Locate the cell with the specified text and output its [X, Y] center coordinate. 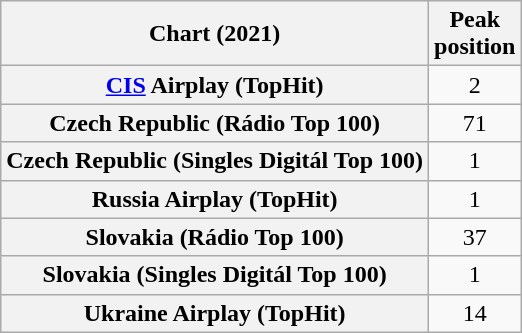
2 [475, 85]
Czech Republic (Rádio Top 100) [215, 123]
Slovakia (Rádio Top 100) [215, 237]
Slovakia (Singles Digitál Top 100) [215, 275]
Russia Airplay (TopHit) [215, 199]
71 [475, 123]
CIS Airplay (TopHit) [215, 85]
Peakposition [475, 34]
Czech Republic (Singles Digitál Top 100) [215, 161]
Ukraine Airplay (TopHit) [215, 313]
37 [475, 237]
14 [475, 313]
Chart (2021) [215, 34]
